Scan for the cell matching the given text and deliver its (X, Y) coordinate at center. 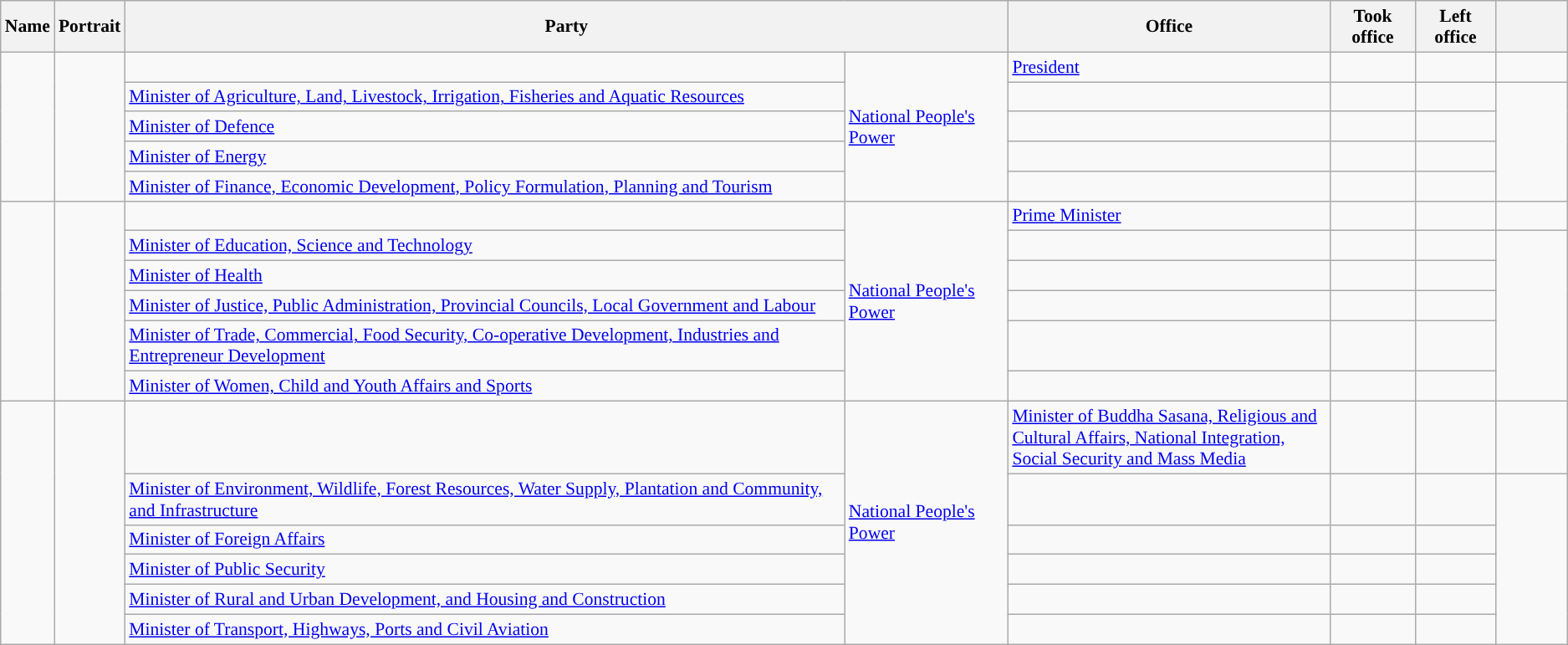
Minister of Rural and Urban Development, and Housing and Construction (485, 600)
Minister of Justice, Public Administration, Provincial Councils, Local Government and Labour (485, 305)
Minister of Buddha Sasana, Religious and Cultural Affairs, National Integration, Social Security and Mass Media (1169, 438)
Office (1169, 27)
Minister of Energy (485, 156)
Minister of Agriculture, Land, Livestock, Irrigation, Fisheries and Aquatic Resources (485, 97)
Prime Minister (1169, 216)
Took office (1372, 27)
Minister of Foreign Affairs (485, 540)
Name (28, 27)
Minister of Public Security (485, 570)
Minister of Women, Child and Youth Affairs and Sports (485, 386)
Minister of Defence (485, 127)
Minister of Education, Science and Technology (485, 246)
Minister of Transport, Highways, Ports and Civil Aviation (485, 629)
President (1169, 67)
Minister of Trade, Commercial, Food Security, Co-operative Development, Industries and Entrepreneur Development (485, 346)
Left office (1456, 27)
Minister of Environment, Wildlife, Forest Resources, Water Supply, Plantation and Community, and Infrastructure (485, 499)
Minister of Finance, Economic Development, Policy Formulation, Planning and Tourism (485, 187)
Party (566, 27)
Minister of Health (485, 276)
Portrait (89, 27)
